Provide the [x, y] coordinate of the cell's center where the given text is located.  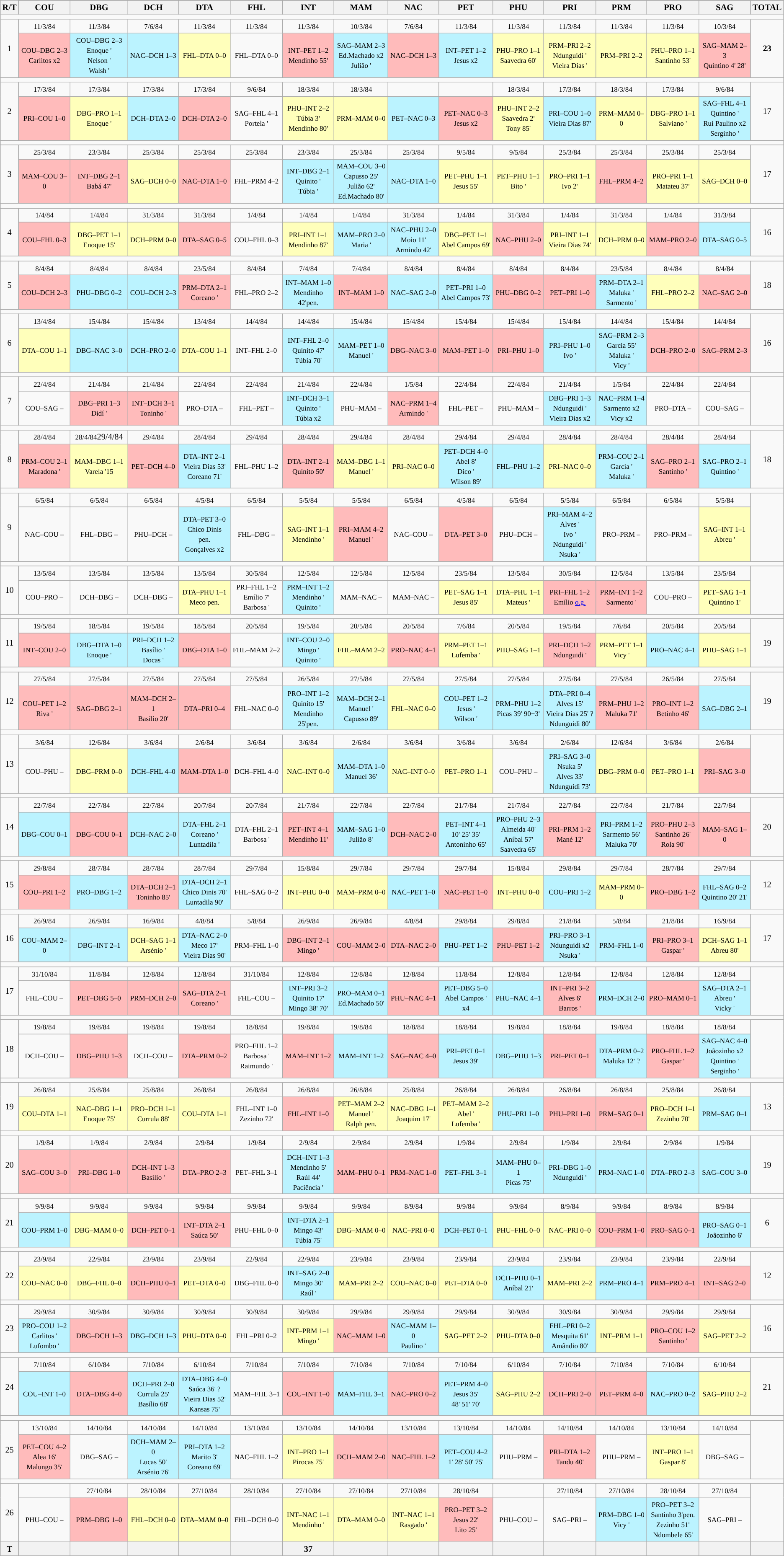
PRM–DBG 1–0Vicy ' [622, 1520]
PRI–MAM 4–2Manuel ' [361, 534]
DCH–INT 1–3Mendinho 5'Raúl 44'Paciência ' [308, 1172]
SAG–FHL 4–1Portela ' [256, 119]
PRO [673, 8]
DTA–PHU 1–1Mateus ' [518, 597]
DBG–PET 1–1Abel Campos 69' [466, 239]
37 [308, 1549]
R/T [10, 8]
INT–COU 2–0Mingo 'Quinito ' [308, 650]
DTA–PRI 0–4 [204, 708]
DCH–INT 1–3Basílio ' [153, 1172]
NAC–PRM 1–4Armindo ' [414, 408]
INT–PET 1–2Mendinho 55' [308, 55]
DTA–PET 3–0Chico Dinis pen.Gonçalves x2 [204, 534]
DTA–INT 2–1Vieira Dias 53'Coreano 71' [204, 466]
PRM–PRI 2–2 [622, 55]
DBG–INT 2–1Mingo ' [308, 945]
7 [10, 401]
PET–MAM 2–2Abel 'Lufemba ' [466, 1114]
1 [10, 48]
2 [10, 111]
PET–INT 4–1Mendinho 11' [308, 834]
PET–COU 4–2 1' 28' 50' 75' [466, 1457]
INT–FHL 2–0 [256, 350]
PRI–PRO 3–1Ndunguidi x2Nsuka ' [570, 945]
FHL–PRI 0–2Mesquita 61'Amândio 80' [570, 1336]
INT–PRI 3–2Alves 6'Barros ' [570, 998]
INT–PRO 1–1Pirocas 75' [308, 1457]
DTA–FHL 2–1Barbosa ' [256, 834]
MAM–COU 3–0Capusso 25'Julião 62'Ed.Machado 80' [361, 181]
INT–PRM 1–1Mingo ' [308, 1336]
11 [10, 643]
PET–PHU 1–1Bito ' [518, 181]
PET–DCH 4–0Abel 8'Dico 'Wilson 89' [466, 466]
COU–DBG 2–3Enoque 'Nelson 'Walsh ' [99, 55]
PRI–PET 0–1 [570, 1056]
MAM–COU 3–0 [44, 181]
DTA [204, 8]
INT–PRI 3–2Quinito 17'Mingo 38' 70' [308, 998]
SAG–MAM 2–3Quintino 4' 28' [725, 55]
PET–PHU 1–1Jesus 55' [466, 181]
PRM–PHU 1–2Maluka 71' [622, 708]
COU [44, 8]
DBG–PET 1–1Enoque 15' [99, 239]
DCH–SAG 1–1Arsénio ' [153, 945]
SAG–DTA 2–1Abreu 'Vicky ' [725, 998]
DBG [99, 8]
INT–SAG 2–0Mingo 30'Raúl ' [308, 1283]
DCH–PHU 0–1Aníbal 21' [518, 1283]
PRI–COU 1–0 [44, 119]
FHL–INT 1–0Zezinho 72' [256, 1114]
PRI–SAG 3–0Nsuka 5'Alves 33'Ndunguidi 73' [570, 771]
FHL–INT 1–0 [308, 1114]
INT–PRM 1–1 [622, 1336]
INT–FHL 2–0Quinito 47'Túbia 70' [308, 350]
SAG–INT 1–1Mendinho ' [308, 534]
DCH–MAM 2–0Lucas 50'Arsénio 76' [153, 1457]
PET–PRI 1–0Abel Campos 73' [466, 292]
PET–PRI 1–0 [570, 292]
MAM–DCH 2–1Manuel 'Capusso 89' [361, 708]
PRO–SAG 0–1Joãozinho 6' [725, 1230]
PET–PRM 4–0 [622, 1394]
FHL–PRI 0–2 [256, 1336]
PRI–DBG 1–0 [99, 1172]
PET–COU 4–2Alea 16'Malungo 35' [44, 1457]
PRM–PRI 2–2Ndunguidi 'Vieira Dias ' [570, 55]
INT–DTA 2–1Mingo 43'Túbia 75' [308, 1230]
PRM–DBG 1–0 [99, 1520]
MAM–PET 1–0 [466, 350]
DCH–SAG 1–1Abreu 80' [725, 945]
SAG–PRM 2–3 [725, 350]
DCH–PRI 2–0Currula 25'Basílio 68' [153, 1394]
INT–DCH 3–1Quinito 'Túbia x2 [308, 408]
NAC–DBG 1–1Joaquim 17' [414, 1114]
DTA–FHL 2–1Coreano 'Luntadila ' [204, 834]
DTA–DBG 4–0 [99, 1394]
SAG–PRM 2–3Garcia 55'Maluka 'Vicy ' [622, 350]
INT–DTA 2–1Saúca 50' [204, 1230]
26 [10, 1512]
DBG–PRI 1–3Didí ' [99, 408]
PRI–DCH 1–2Basílio 'Docas ' [153, 650]
PET–SAG 1–1Jesus 85' [466, 597]
MAM–SAG 1–0Julião 8' [361, 834]
PET–INT 4–1 10' 25' 35'Antoninho 65' [466, 834]
INT–MAM 1–0 [361, 292]
DTA–PRM 0–2 [204, 1056]
PRI–FHL 1–2Emílio 7'Barbosa ' [256, 597]
PRI–PRM 1–2Sarmento 56'Maluka 70' [622, 834]
SAG–FHL 4–1Quintino 'Rui Paulino x2Serginho ' [725, 119]
PRM–PET 1–1Vicy ' [622, 650]
10 [10, 590]
FHL–SAG 0–2 [256, 892]
PET–DCH 4–0 [153, 466]
PRO–INT 1–2Betinho 46' [673, 708]
DCH–PRI 2–0 [570, 1394]
MAM–DBG 1–1Manuel ' [361, 466]
COU–DBG 2–3Carlitos x2 [44, 55]
PRO–MAM 0–1 [673, 998]
PET–NAC 0–3 [414, 119]
PRI–PHU 1–0 [518, 350]
INT–PET 1–2Jesus x2 [466, 55]
28/4/8429/4/84 [99, 437]
PRM–PHU 1–2Picas 39' 90+3' [518, 708]
SAG–PRO 2–1Quintino ' [725, 466]
PRO–FHL 1–2Gaspar ' [673, 1056]
INT–MAM 1–0Mendinho 42'pen. [308, 292]
FHL [256, 8]
PRI–DTA 1–2Tandu 40' [570, 1457]
PET–SAG 1–1Quintino 1' [725, 597]
INT [308, 8]
DTA–DCH 2–1Toninho 85' [153, 892]
PRO–DCH 1–1Zezinho 70' [673, 1114]
DTA–PET 3–0 [466, 534]
SAG [725, 8]
DCH–PHU 0–1 [153, 1283]
INT–SAG 2–0 [725, 1283]
3 [10, 174]
PHU–PRO 1–1Santinho 53' [673, 55]
PRO–PHU 2–3Almeida 40'Aníbal 57'Saavedra 65' [518, 834]
SAG–NAC 4–0 [414, 1056]
NAC–DBG 1–1Enoque 75' [99, 1114]
PRI–PHU 1–0Ivo ' [570, 350]
NAC–PRM 1–4Sarmento x2Vicy x2 [622, 408]
PRO–PET 3–2Santinho 3'pen.Zezinho 51'Ndombele 65' [673, 1520]
MAM–DBG 1–1Varela '15 [99, 466]
PRO–DCH 1–1Currula 88' [153, 1114]
PRM [622, 8]
22 [10, 1275]
MAM–DCH 2–1Basílio 20' [153, 708]
MAM–PHU 0–1 [361, 1172]
PRM–INT 1–2Sarmento ' [622, 597]
DTA–DCH 2–1Chico Dinis 70'Luntadila 90' [204, 892]
COU–PET 1–2Riva ' [44, 708]
MAM–PHU 0–1Picas 75' [518, 1172]
INT–DBG 2–1Quinito 'Túbia ' [308, 181]
PRM–COU 2–1Maradona ' [44, 466]
SAG–NAC 4–0Joãozinho x2Quintino 'Serginho ' [725, 1056]
SAG–MAM 2–3Ed.Machado x2Julião ' [361, 55]
PRO–COU 1–2Santinho ' [673, 1336]
NAC–MAM 1–0 [361, 1336]
PRI–COU 1–0Vieira Dias 87' [570, 119]
PRO–COU 1–2Carlitos 'Lufombo ' [44, 1336]
PET–PRM 4–0Jesus 35' 48' 51' 70' [466, 1394]
DBG–PRO 1–1Enoque ' [99, 119]
DTA–NAC 2–0 [414, 945]
DTA–INT 2–1Quinito 50' [308, 466]
TOTAL [767, 8]
PRI–INT 1–1Mendinho 87' [308, 239]
PRO–INT 1–2Quinito 15'Mendinho 25'pen. [308, 708]
DTA–DBG 4–0Saúca 36' ?Vieira Dias 52'Kansas 75' [204, 1394]
DCH [153, 8]
SAG–INT 1–1Abreu ' [725, 534]
INT–DBG 2–1Babá 47' [99, 181]
PHU–INT 2–2Saavedra 2'Tony 85' [518, 119]
PRO–FHL 1–2Barbosa 'Raimundo ' [256, 1056]
PET–NAC 0–3Jesus x2 [466, 119]
PRO–MAM 0–1Ed.Machado 50' [361, 998]
4 [10, 232]
5 [10, 285]
PRM–DTA 2–1Maluka 'Sarmento ' [622, 292]
PRM–PET 1–1Lufemba ' [466, 650]
DTA–PRI 0–4Alves 15'Vieira Dias 25' ?Ndunguidi 80' [570, 708]
MAM–PRO 2–0 [673, 239]
MAM–DTA 1–0Manuel 36' [361, 771]
MAM–DTA 1–0 [204, 771]
DBG–DTA 1–0 [204, 650]
PRI–DBG 1–0Ndunguidi ' [570, 1172]
INT–NAC 1–1Rasgado ' [414, 1520]
PHU [518, 8]
PRM–INT 1–2Mendinho 'Quinito ' [308, 597]
DTA–PHU 1–1Meco pen. [204, 597]
MAM–PET 1–0Manuel ' [361, 350]
PHU–PRO 1–1Saavedra 60' [518, 55]
PHU–INT 2–2Túbia 3'Mendinho 80' [308, 119]
PRO–SAG 0–1 [673, 1230]
PRI–PRM 1–2Mané 12' [570, 834]
PRO–PRI 1–1Matateu 37' [673, 181]
24 [10, 1387]
DBG–DTA 1–0Enoque ' [99, 650]
PRO–PRI 1–1Ivo 2' [570, 181]
PRI–PET 0–1Jesus 39' [466, 1056]
NAC [414, 8]
DCH–MAM 2–0 [361, 1457]
PRI–INT 1–1Vieira Dias 74' [570, 239]
PET–DBG 5–0Abel Campos ' x4 [466, 998]
SAG–PRO 2–1Santinho ' [673, 466]
MAM–PRO 2–0Maria ' [361, 239]
INT–COU 2–0 [44, 650]
NAC–PHU 2–0 [518, 239]
DTA–NAC 2–0Meco 17'Vieira Dias 90' [204, 945]
PRI [570, 8]
MAM [361, 8]
T [10, 1549]
INT–PRO 1–1Gaspar 8' [673, 1457]
25 [10, 1450]
SAG–DTA 2–1Coreano ' [204, 998]
PET–MAM 2–2Manuel 'Ralph pen. [361, 1114]
MAM–SAG 1–0 [725, 834]
PRO–PET 3–2Jesus 22'Lito 25' [466, 1520]
PRO–PHU 2–3Santinho 26'Rola 90' [673, 834]
15 [10, 885]
PRI–DTA 1–2Marito 3'Coreano 69' [204, 1457]
PRI–PRO 3–1Gaspar ' [673, 945]
DBG–INT 2–1 [99, 945]
PET [466, 8]
PRM–COU 2–1Garcia 'Maluka ' [622, 466]
DBG–PRO 1–1Salviano ' [673, 119]
PRM–DTA 2–1Coreano ' [204, 292]
PET–DBG 5–0 [99, 998]
INT–NAC 1–1Mendinho ' [308, 1520]
DBG–PRI 1–3Ndunguidi 'Vieira Dias x2 [570, 408]
DTA–PRM 0–2Maluka 12' ? [622, 1056]
8 [10, 459]
PRI–SAG 3–0 [725, 771]
NAC–PHU 2–0Moio 11'Armindo 42' [414, 239]
9 [10, 527]
PRI–DCH 1–2Ndunguidi ' [570, 650]
PRI–MAM 4–2Alves 'Ivo 'Ndunguidi 'Nsuka ' [570, 534]
14 [10, 827]
NAC–MAM 1–0Paulino ' [414, 1336]
INT–DCH 3–1Toninho ' [153, 408]
FHL–SAG 0–2Quintino 20' 21' [725, 892]
PRI–FHL 1–2Emílio o.g. [570, 597]
COU–PET 1–2Jesus 'Wilson ' [466, 708]
